Determine the [X, Y] coordinate at the center of the cell enclosing the given text.  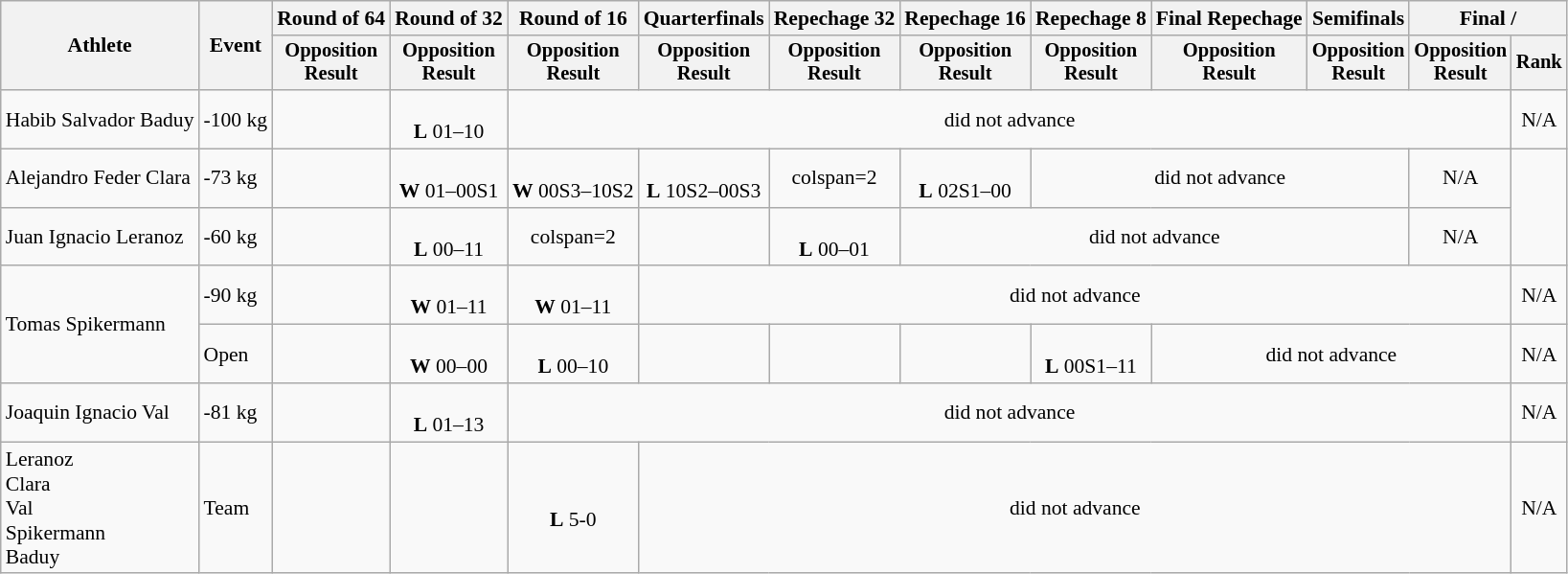
W 00–00 [448, 355]
Repechage 32 [835, 18]
L 00–11 [448, 238]
-60 kg [236, 238]
L 01–13 [448, 412]
Athlete [100, 46]
Habib Salvador Baduy [100, 119]
L 5-0 [573, 508]
Round of 32 [448, 18]
Tomas Spikermann [100, 325]
Event [236, 46]
L 10S2–00S3 [704, 178]
L 01–10 [448, 119]
-73 kg [236, 178]
LeranozClaraValSpikermannBaduy [100, 508]
Final Repechage [1230, 18]
L 00S1–11 [1091, 355]
Joaquin Ignacio Val [100, 412]
Final / [1488, 18]
W 01–00S1 [448, 178]
Quarterfinals [704, 18]
Repechage 16 [966, 18]
Rank [1539, 63]
L 00–10 [573, 355]
Alejandro Feder Clara [100, 178]
L 00–01 [835, 238]
Repechage 8 [1091, 18]
Semifinals [1358, 18]
Round of 64 [331, 18]
W 00S3–10S2 [573, 178]
Juan Ignacio Leranoz [100, 238]
-100 kg [236, 119]
Open [236, 355]
-81 kg [236, 412]
Round of 16 [573, 18]
-90 kg [236, 295]
L 02S1–00 [966, 178]
Team [236, 508]
